Extract the (x, y) coordinate from the center of the cell holding the provided text.  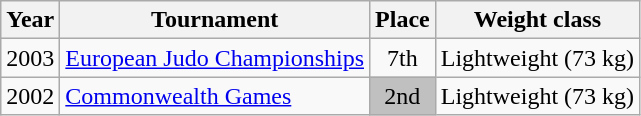
Commonwealth Games (215, 96)
2003 (30, 58)
7th (403, 58)
European Judo Championships (215, 58)
2002 (30, 96)
Weight class (537, 20)
Tournament (215, 20)
Place (403, 20)
Year (30, 20)
2nd (403, 96)
